Locate the cell with the specified text and output its (x, y) center coordinate. 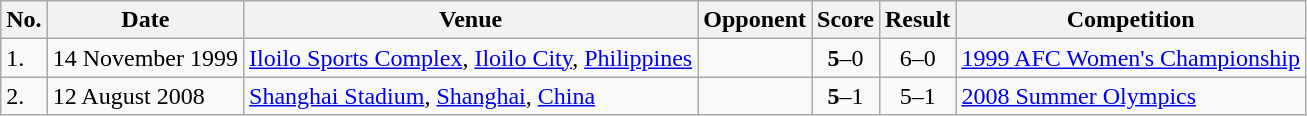
Iloilo Sports Complex, Iloilo City, Philippines (471, 58)
2008 Summer Olympics (1131, 96)
No. (24, 20)
Score (846, 20)
Opponent (755, 20)
Date (145, 20)
Result (917, 20)
Venue (471, 20)
12 August 2008 (145, 96)
6–0 (917, 58)
1999 AFC Women's Championship (1131, 58)
2. (24, 96)
5–0 (846, 58)
1. (24, 58)
Competition (1131, 20)
Shanghai Stadium, Shanghai, China (471, 96)
14 November 1999 (145, 58)
